Locate the cell with the specified text and output its (x, y) center coordinate. 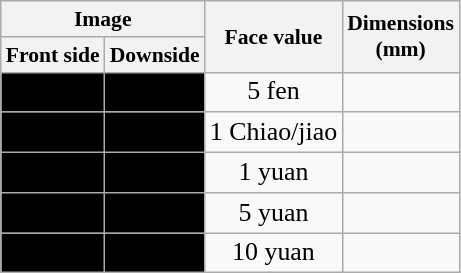
1 Chiao/jiao (274, 133)
5 fen (274, 92)
Dimensions(mm) (400, 36)
5 yuan (274, 213)
1 yuan (274, 173)
Face value (274, 36)
Front side (53, 55)
10 yuan (274, 253)
Downside (155, 55)
Image (103, 19)
